Return [x, y] of the center of cell containing provided text 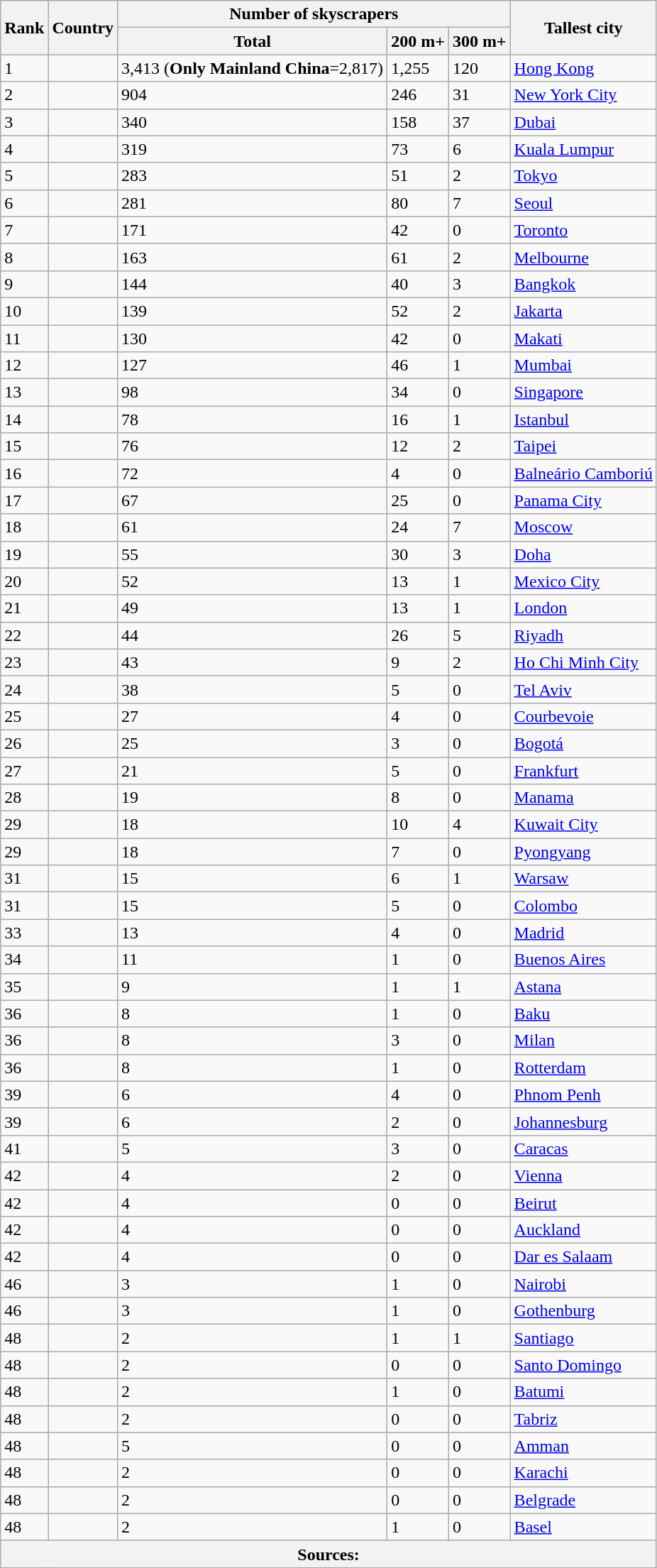
Bogotá [583, 743]
Sources: [329, 1554]
Istanbul [583, 420]
Manama [583, 798]
Ho Chi Minh City [583, 662]
300 m+ [480, 41]
Santo Domingo [583, 1365]
Moscow [583, 527]
Auckland [583, 1230]
Melbourne [583, 257]
120 [480, 68]
Batumi [583, 1392]
17 [24, 500]
49 [253, 608]
Dar es Salaam [583, 1257]
Seoul [583, 203]
Santiago [583, 1338]
23 [24, 662]
Karachi [583, 1473]
41 [24, 1148]
Tel Aviv [583, 689]
130 [253, 339]
Milan [583, 1041]
Panama City [583, 500]
51 [419, 176]
Pyongyang [583, 852]
Gothenburg [583, 1311]
Basel [583, 1527]
319 [253, 149]
904 [253, 95]
Warsaw [583, 879]
Mexico City [583, 581]
246 [419, 95]
40 [419, 284]
Total [253, 41]
Tallest city [583, 28]
20 [24, 581]
Hong Kong [583, 68]
Baku [583, 1014]
67 [253, 500]
72 [253, 473]
139 [253, 311]
New York City [583, 95]
283 [253, 176]
Singapore [583, 393]
Kuwait City [583, 825]
Toronto [583, 230]
14 [24, 420]
Rank [24, 28]
Tokyo [583, 176]
Vienna [583, 1175]
44 [253, 635]
Frankfurt [583, 770]
Buenos Aires [583, 960]
22 [24, 635]
Bangkok [583, 284]
Balneário Camboriú [583, 473]
Belgrade [583, 1500]
158 [419, 122]
127 [253, 366]
Nairobi [583, 1284]
73 [419, 149]
Makati [583, 339]
Taipei [583, 446]
281 [253, 203]
Madrid [583, 933]
38 [253, 689]
28 [24, 798]
340 [253, 122]
98 [253, 393]
33 [24, 933]
Number of skyscrapers [314, 14]
Phnom Penh [583, 1095]
37 [480, 122]
76 [253, 446]
78 [253, 420]
163 [253, 257]
Dubai [583, 122]
144 [253, 284]
1,255 [419, 68]
Doha [583, 554]
80 [419, 203]
Amman [583, 1446]
55 [253, 554]
Beirut [583, 1203]
Johannesburg [583, 1122]
Country [83, 28]
Riyadh [583, 635]
Colombo [583, 906]
Astana [583, 987]
Mumbai [583, 366]
43 [253, 662]
171 [253, 230]
200 m+ [419, 41]
Kuala Lumpur [583, 149]
3,413 (Only Mainland China=2,817) [253, 68]
Rotterdam [583, 1068]
Caracas [583, 1148]
30 [419, 554]
Tabriz [583, 1419]
Courbevoie [583, 716]
London [583, 608]
35 [24, 987]
Jakarta [583, 311]
